Pinpoint the cell where the given text exists, returning its (x, y) midpoint coordinate. 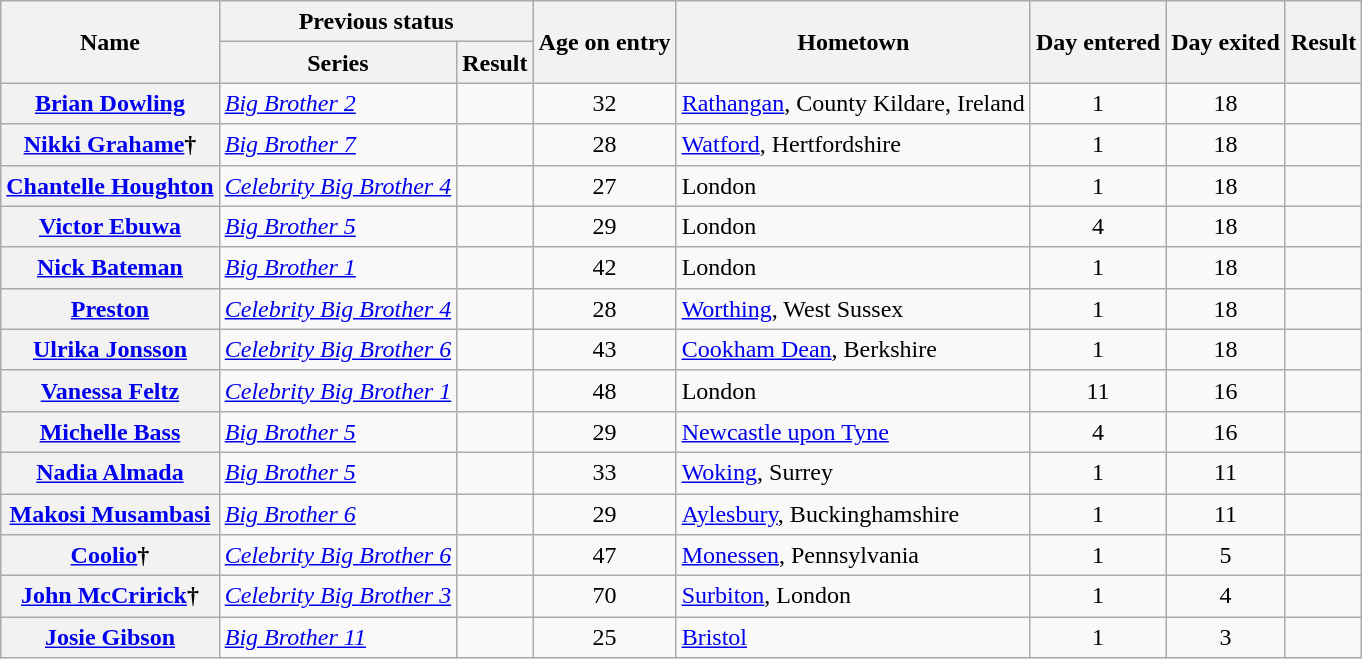
Cookham Dean, Berkshire (853, 350)
Previous status (376, 22)
Makosi Musambasi (110, 514)
Big Brother 6 (338, 514)
Vanessa Feltz (110, 390)
Worthing, West Sussex (853, 308)
Age on entry (604, 42)
32 (604, 104)
47 (604, 556)
Nick Bateman (110, 268)
Big Brother 2 (338, 104)
Series (338, 62)
42 (604, 268)
Monessen, Pennsylvania (853, 556)
Preston (110, 308)
Watford, Hertfordshire (853, 144)
Newcastle upon Tyne (853, 432)
Celebrity Big Brother 3 (338, 596)
Bristol (853, 638)
Big Brother 7 (338, 144)
25 (604, 638)
43 (604, 350)
3 (1226, 638)
27 (604, 186)
Rathangan, County Kildare, Ireland (853, 104)
Big Brother 11 (338, 638)
Nadia Almada (110, 472)
John McCririck† (110, 596)
Chantelle Houghton (110, 186)
Josie Gibson (110, 638)
5 (1226, 556)
Hometown (853, 42)
Celebrity Big Brother 1 (338, 390)
Brian Dowling (110, 104)
Aylesbury, Buckinghamshire (853, 514)
Nikki Grahame† (110, 144)
Surbiton, London (853, 596)
Big Brother 1 (338, 268)
70 (604, 596)
33 (604, 472)
Day entered (1098, 42)
48 (604, 390)
Michelle Bass (110, 432)
Name (110, 42)
Ulrika Jonsson (110, 350)
Woking, Surrey (853, 472)
Day exited (1226, 42)
Victor Ebuwa (110, 226)
Coolio† (110, 556)
